Locate the cell with the specified text and output its [X, Y] center coordinate. 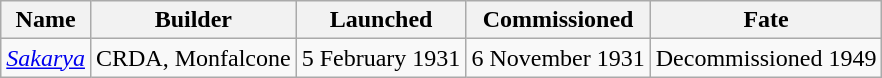
Fate [766, 20]
Sakarya [46, 58]
Name [46, 20]
Commissioned [558, 20]
Launched [381, 20]
5 February 1931 [381, 58]
Builder [193, 20]
6 November 1931 [558, 58]
CRDA, Monfalcone [193, 58]
Decommissioned 1949 [766, 58]
